Search for the cell housing the specified text and yield its [X, Y] center coordinate. 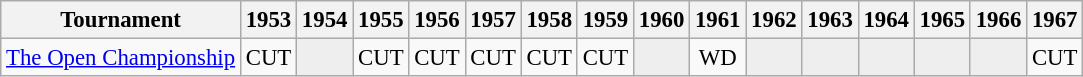
1963 [830, 20]
1954 [325, 20]
1957 [493, 20]
1958 [549, 20]
The Open Championship [121, 58]
1955 [381, 20]
1967 [1055, 20]
1953 [268, 20]
1959 [605, 20]
WD [718, 58]
1961 [718, 20]
Tournament [121, 20]
1965 [942, 20]
1960 [661, 20]
1964 [886, 20]
1966 [998, 20]
1962 [774, 20]
1956 [437, 20]
